Capture the cell that displays the provided text and extract its (x, y) central coordinate. 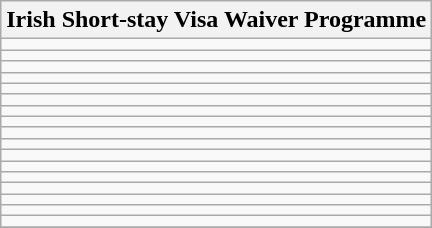
Irish Short-stay Visa Waiver Programme (216, 20)
